Pinpoint the cell where the given text exists, returning its [x, y] midpoint coordinate. 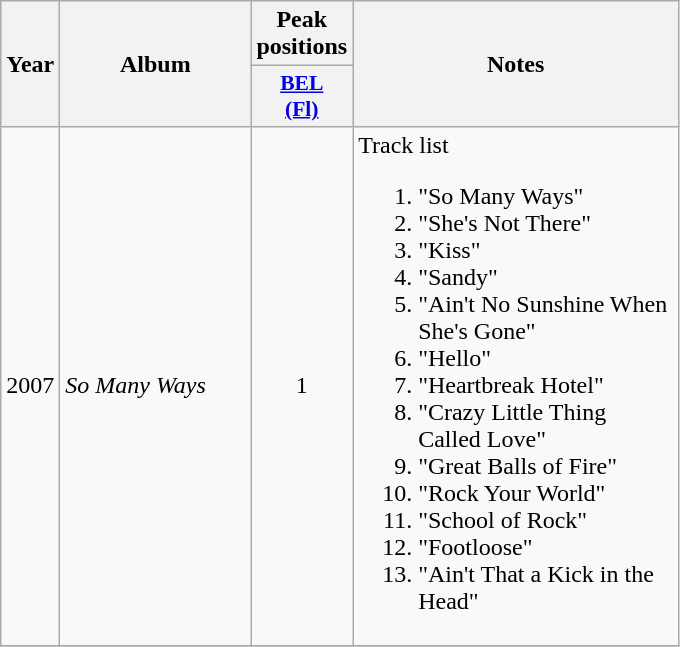
So Many Ways [156, 386]
Album [156, 64]
Peak positions [302, 34]
Year [30, 64]
2007 [30, 386]
BEL (Fl) [302, 96]
1 [302, 386]
Notes [516, 64]
